For the text-containing cell, return its midpoint in [x, y] coordinate format. 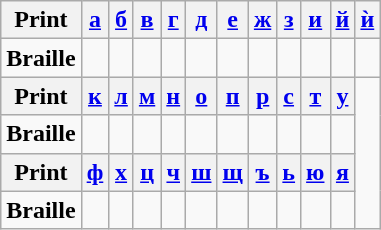
я [342, 172]
щ [232, 172]
ь [289, 172]
р [262, 96]
п [232, 96]
з [289, 20]
ш [202, 172]
б [122, 20]
д [202, 20]
т [316, 96]
ю [316, 172]
и [316, 20]
г [174, 20]
е [232, 20]
л [122, 96]
к [95, 96]
ж [262, 20]
й [342, 20]
в [146, 20]
ф [95, 172]
о [202, 96]
ъ [262, 172]
с [289, 96]
а [95, 20]
ѝ [368, 20]
ч [174, 172]
м [146, 96]
у [342, 96]
ц [146, 172]
х [122, 172]
н [174, 96]
